Locate the cell with the specified text and output its (X, Y) center coordinate. 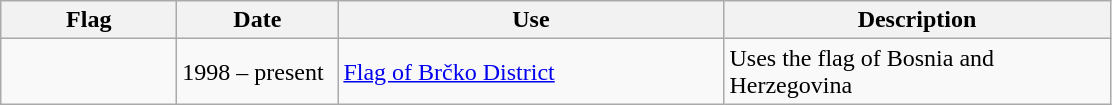
Uses the flag of Bosnia and Herzegovina (917, 72)
Flag (89, 20)
Flag of Brčko District (531, 72)
1998 – present (258, 72)
Description (917, 20)
Use (531, 20)
Date (258, 20)
